Determine the (x, y) coordinate at the center of the cell enclosing the given text.  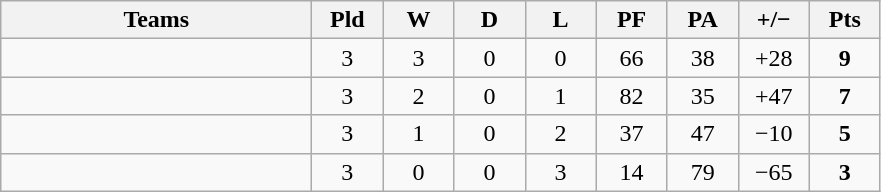
7 (844, 96)
Pld (348, 20)
−10 (774, 134)
5 (844, 134)
PA (702, 20)
79 (702, 172)
L (560, 20)
D (490, 20)
−65 (774, 172)
47 (702, 134)
W (418, 20)
+/− (774, 20)
+28 (774, 58)
35 (702, 96)
38 (702, 58)
Teams (156, 20)
66 (632, 58)
9 (844, 58)
37 (632, 134)
Pts (844, 20)
82 (632, 96)
+47 (774, 96)
14 (632, 172)
PF (632, 20)
